Output the (x, y) coordinate of the center of the cell containing the given text.  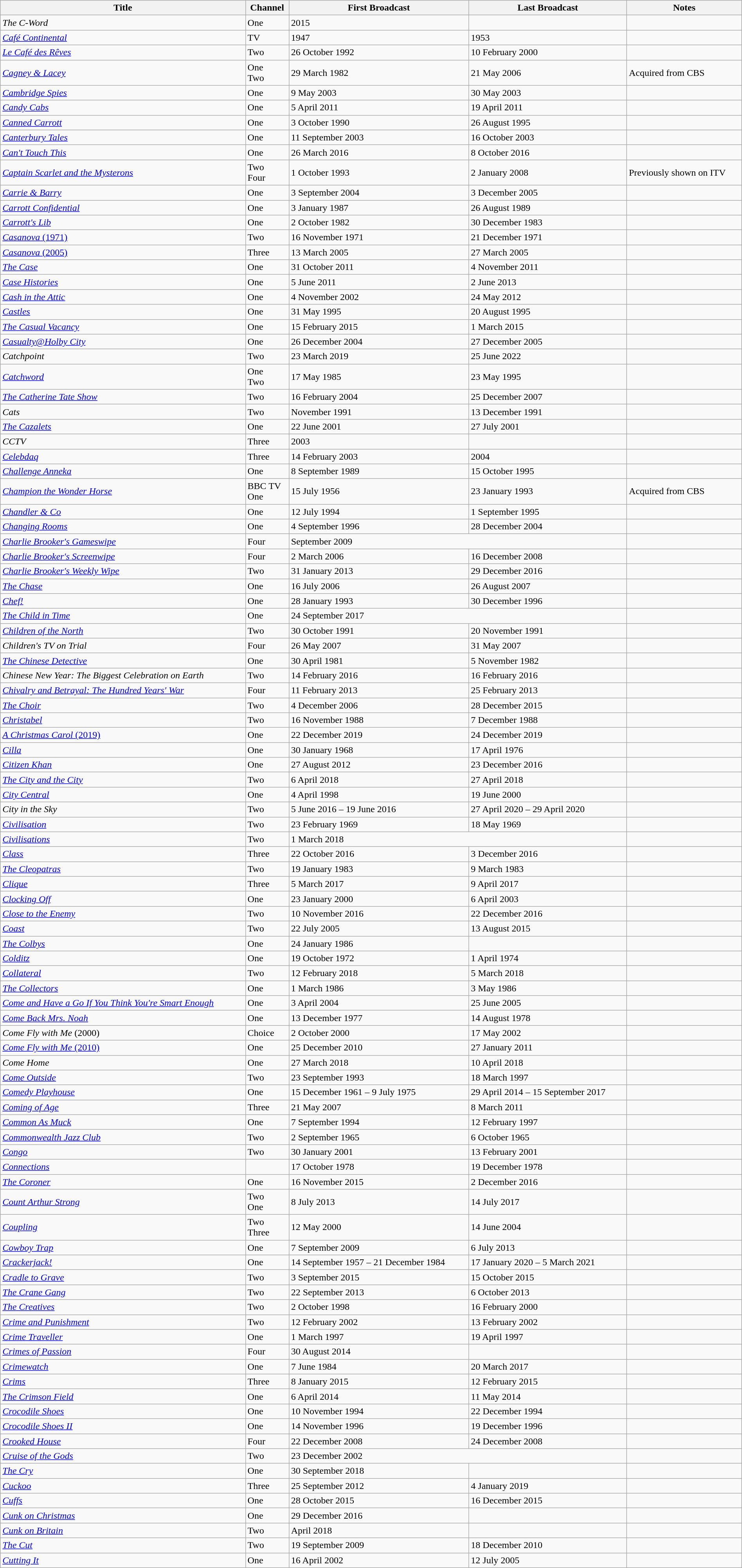
7 September 2009 (379, 1248)
12 May 2000 (379, 1228)
Come Fly with Me (2010) (123, 1048)
24 January 1986 (379, 943)
4 November 2011 (548, 267)
1953 (548, 38)
22 September 2013 (379, 1292)
2 January 2008 (548, 172)
23 September 1993 (379, 1077)
The Crimson Field (123, 1396)
30 December 1983 (548, 223)
Children's TV on Trial (123, 646)
29 April 2014 – 15 September 2017 (548, 1092)
8 March 2011 (548, 1107)
30 October 1991 (379, 631)
24 December 2008 (548, 1441)
Coming of Age (123, 1107)
4 April 1998 (379, 795)
April 2018 (379, 1530)
31 January 2013 (379, 571)
1 October 1993 (379, 172)
25 February 2013 (548, 690)
Come Outside (123, 1077)
7 June 1984 (379, 1367)
28 January 1993 (379, 601)
10 February 2000 (548, 52)
The C-Word (123, 23)
30 September 2018 (379, 1471)
22 December 2016 (548, 913)
25 December 2010 (379, 1048)
Two Four (267, 172)
The City and the City (123, 780)
23 December 2002 (458, 1456)
The Cazalets (123, 426)
11 February 2013 (379, 690)
Cambridge Spies (123, 93)
The Creatives (123, 1307)
Catchword (123, 376)
Casualty@Holby City (123, 342)
12 February 2002 (379, 1322)
10 November 1994 (379, 1411)
BBC TV One (267, 491)
Christabel (123, 720)
1 March 1986 (379, 988)
Champion the Wonder Horse (123, 491)
14 June 2004 (548, 1228)
City in the Sky (123, 809)
Casanova (1971) (123, 237)
27 April 2020 – 29 April 2020 (548, 809)
The Case (123, 267)
30 December 1996 (548, 601)
26 August 1995 (548, 122)
22 June 2001 (379, 426)
3 May 1986 (548, 988)
10 November 2016 (379, 913)
The Crane Gang (123, 1292)
The Coroner (123, 1182)
25 December 2007 (548, 397)
Children of the North (123, 631)
29 March 1982 (379, 73)
5 November 1982 (548, 660)
2 June 2013 (548, 282)
20 March 2017 (548, 1367)
November 1991 (379, 412)
Café Continental (123, 38)
Comedy Playhouse (123, 1092)
27 March 2005 (548, 252)
10 April 2018 (548, 1063)
The Child in Time (123, 616)
Choice (267, 1033)
19 April 2011 (548, 108)
27 August 2012 (379, 765)
27 April 2018 (548, 780)
Cunk on Britain (123, 1530)
6 April 2003 (548, 899)
1 September 1995 (548, 512)
12 February 2015 (548, 1381)
Charlie Brooker's Gameswipe (123, 541)
3 September 2004 (379, 192)
31 May 1995 (379, 312)
1 April 1974 (548, 958)
2 March 2006 (379, 556)
16 February 2004 (379, 397)
23 February 1969 (379, 824)
Castles (123, 312)
14 February 2016 (379, 675)
2 October 1982 (379, 223)
20 August 1995 (548, 312)
Chef! (123, 601)
Canterbury Tales (123, 137)
The Catherine Tate Show (123, 397)
5 March 2018 (548, 973)
Last Broadcast (548, 8)
Candy Cabs (123, 108)
13 December 1991 (548, 412)
30 April 1981 (379, 660)
The Chase (123, 586)
Cutting It (123, 1560)
Cats (123, 412)
2015 (379, 23)
30 January 1968 (379, 750)
Notes (684, 8)
24 December 2019 (548, 735)
Cowboy Trap (123, 1248)
7 September 1994 (379, 1122)
Come Back Mrs. Noah (123, 1018)
Citizen Khan (123, 765)
Cruise of the Gods (123, 1456)
Crimes of Passion (123, 1352)
17 October 1978 (379, 1167)
1947 (379, 38)
15 October 2015 (548, 1277)
Crime Traveller (123, 1337)
CCTV (123, 441)
11 September 2003 (379, 137)
2 December 2016 (548, 1182)
22 December 2019 (379, 735)
Civilisations (123, 839)
12 July 1994 (379, 512)
9 May 2003 (379, 93)
7 December 1988 (548, 720)
6 July 2013 (548, 1248)
Come Home (123, 1063)
6 April 2018 (379, 780)
Come Fly with Me (2000) (123, 1033)
Congo (123, 1152)
16 November 2015 (379, 1182)
4 September 1996 (379, 527)
22 December 1994 (548, 1411)
16 November 1971 (379, 237)
24 May 2012 (548, 297)
18 March 1997 (548, 1077)
18 May 1969 (548, 824)
25 September 2012 (379, 1486)
19 June 2000 (548, 795)
22 October 2016 (379, 854)
25 June 2022 (548, 356)
Crackerjack! (123, 1262)
A Christmas Carol (2019) (123, 735)
8 July 2013 (379, 1202)
12 February 2018 (379, 973)
Chandler & Co (123, 512)
Cash in the Attic (123, 297)
16 February 2016 (548, 675)
The Cleopatras (123, 869)
13 December 1977 (379, 1018)
26 December 2004 (379, 342)
2 October 2000 (379, 1033)
Cradle to Grave (123, 1277)
23 January 1993 (548, 491)
13 February 2001 (548, 1152)
TV (267, 38)
Crime and Punishment (123, 1322)
21 May 2007 (379, 1107)
6 October 1965 (548, 1137)
15 July 1956 (379, 491)
26 August 2007 (548, 586)
Charlie Brooker's Screenwipe (123, 556)
30 May 2003 (548, 93)
Come and Have a Go If You Think You're Smart Enough (123, 1003)
Crimewatch (123, 1367)
Title (123, 8)
23 December 2016 (548, 765)
Connections (123, 1167)
Chinese New Year: The Biggest Celebration on Earth (123, 675)
4 December 2006 (379, 705)
1 March 2018 (458, 839)
24 September 2017 (458, 616)
Count Arthur Strong (123, 1202)
Cuffs (123, 1501)
Coast (123, 928)
19 October 1972 (379, 958)
30 August 2014 (379, 1352)
September 2009 (458, 541)
13 August 2015 (548, 928)
Collateral (123, 973)
16 December 2008 (548, 556)
3 January 1987 (379, 208)
1 March 1997 (379, 1337)
19 December 1996 (548, 1426)
30 January 2001 (379, 1152)
Challenge Anneka (123, 471)
Crooked House (123, 1441)
27 January 2011 (548, 1048)
11 May 2014 (548, 1396)
23 January 2000 (379, 899)
6 April 2014 (379, 1396)
Previously shown on ITV (684, 172)
23 May 1995 (548, 376)
Crocodile Shoes II (123, 1426)
2003 (379, 441)
Crims (123, 1381)
26 March 2016 (379, 152)
17 January 2020 – 5 March 2021 (548, 1262)
Carrott Confidential (123, 208)
17 April 1976 (548, 750)
21 December 1971 (548, 237)
16 July 2006 (379, 586)
First Broadcast (379, 8)
19 December 1978 (548, 1167)
12 July 2005 (548, 1560)
26 May 2007 (379, 646)
28 December 2015 (548, 705)
18 December 2010 (548, 1545)
21 May 2006 (548, 73)
Class (123, 854)
4 January 2019 (548, 1486)
1 March 2015 (548, 327)
Casanova (2005) (123, 252)
15 December 1961 – 9 July 1975 (379, 1092)
23 March 2019 (379, 356)
14 August 1978 (548, 1018)
19 April 1997 (548, 1337)
Civilisation (123, 824)
9 April 2017 (548, 884)
Canned Carrott (123, 122)
Cuckoo (123, 1486)
Commonwealth Jazz Club (123, 1137)
Cagney & Lacey (123, 73)
Close to the Enemy (123, 913)
14 September 1957 – 21 December 1984 (379, 1262)
27 March 2018 (379, 1063)
6 October 2013 (548, 1292)
Catchpoint (123, 356)
2004 (548, 457)
3 October 1990 (379, 122)
28 December 2004 (548, 527)
31 May 2007 (548, 646)
Charlie Brooker's Weekly Wipe (123, 571)
Cilla (123, 750)
20 November 1991 (548, 631)
9 March 1983 (548, 869)
2 September 1965 (379, 1137)
19 January 1983 (379, 869)
The Choir (123, 705)
5 June 2016 – 19 June 2016 (379, 809)
Chivalry and Betrayal: The Hundred Years' War (123, 690)
City Central (123, 795)
Celebdaq (123, 457)
13 February 2002 (548, 1322)
Captain Scarlet and the Mysterons (123, 172)
Carrie & Barry (123, 192)
5 June 2011 (379, 282)
13 March 2005 (379, 252)
14 July 2017 (548, 1202)
Common As Muck (123, 1122)
14 November 1996 (379, 1426)
Two Three (267, 1228)
8 October 2016 (548, 152)
The Cry (123, 1471)
17 May 1985 (379, 376)
The Cut (123, 1545)
Changing Rooms (123, 527)
22 December 2008 (379, 1441)
Clocking Off (123, 899)
15 February 2015 (379, 327)
The Chinese Detective (123, 660)
5 April 2011 (379, 108)
19 September 2009 (379, 1545)
22 July 2005 (379, 928)
2 October 1998 (379, 1307)
3 December 2005 (548, 192)
4 November 2002 (379, 297)
Can't Touch This (123, 152)
16 February 2000 (548, 1307)
3 December 2016 (548, 854)
27 December 2005 (548, 342)
17 May 2002 (548, 1033)
Channel (267, 8)
25 June 2005 (548, 1003)
Clique (123, 884)
Coupling (123, 1228)
16 December 2015 (548, 1501)
8 September 1989 (379, 471)
16 November 1988 (379, 720)
14 February 2003 (379, 457)
Colditz (123, 958)
Carrott's Lib (123, 223)
27 July 2001 (548, 426)
Case Histories (123, 282)
The Collectors (123, 988)
Le Café des Rêves (123, 52)
Cunk on Christmas (123, 1516)
12 February 1997 (548, 1122)
3 April 2004 (379, 1003)
31 October 2011 (379, 267)
3 September 2015 (379, 1277)
26 August 1989 (548, 208)
15 October 1995 (548, 471)
16 April 2002 (379, 1560)
Two One (267, 1202)
16 October 2003 (548, 137)
The Casual Vacancy (123, 327)
26 October 1992 (379, 52)
28 October 2015 (379, 1501)
8 January 2015 (379, 1381)
5 March 2017 (379, 884)
Crocodile Shoes (123, 1411)
The Colbys (123, 943)
